Identify which cell holds the provided text, then report its (x, y) central coordinate. 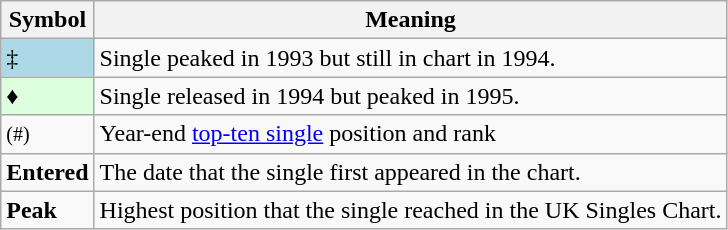
Single peaked in 1993 but still in chart in 1994. (410, 58)
Peak (48, 210)
‡ (48, 58)
The date that the single first appeared in the chart. (410, 172)
(#) (48, 134)
Highest position that the single reached in the UK Singles Chart. (410, 210)
♦ (48, 96)
Single released in 1994 but peaked in 1995. (410, 96)
Meaning (410, 20)
Year-end top-ten single position and rank (410, 134)
Symbol (48, 20)
Entered (48, 172)
